Capture the cell that displays the provided text and extract its [X, Y] central coordinate. 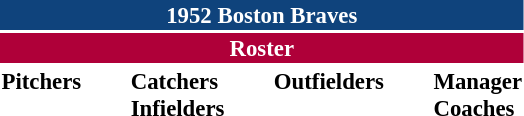
1952 Boston Braves [262, 15]
Roster [262, 48]
